From the cell containing the given text, extract its center point as (X, Y) coordinate. 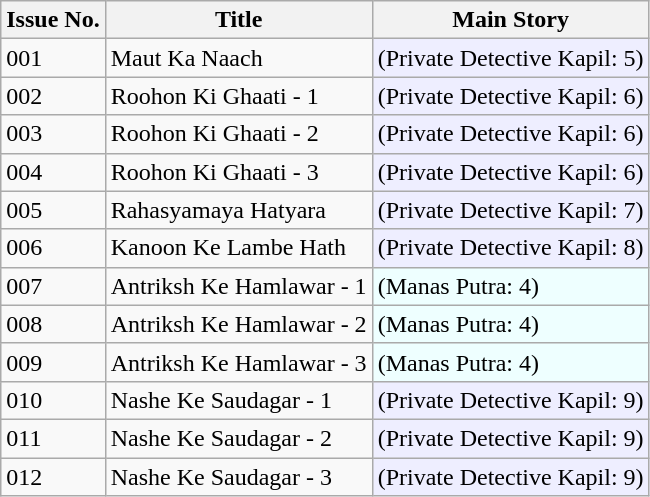
001 (53, 58)
002 (53, 96)
Antriksh Ke Hamlawar - 3 (238, 362)
Nashe Ke Saudagar - 2 (238, 438)
Nashe Ke Saudagar - 1 (238, 400)
Rahasyamaya Hatyara (238, 210)
(Private Detective Kapil: 5) (510, 58)
010 (53, 400)
Kanoon Ke Lambe Hath (238, 248)
Issue No. (53, 20)
003 (53, 134)
Roohon Ki Ghaati - 3 (238, 172)
Main Story (510, 20)
Maut Ka Naach (238, 58)
007 (53, 286)
Antriksh Ke Hamlawar - 1 (238, 286)
Roohon Ki Ghaati - 1 (238, 96)
005 (53, 210)
012 (53, 477)
Antriksh Ke Hamlawar - 2 (238, 324)
Nashe Ke Saudagar - 3 (238, 477)
006 (53, 248)
(Private Detective Kapil: 7) (510, 210)
Title (238, 20)
008 (53, 324)
004 (53, 172)
Roohon Ki Ghaati - 2 (238, 134)
011 (53, 438)
009 (53, 362)
(Private Detective Kapil: 8) (510, 248)
